Identify which cell holds the provided text, then report its (x, y) central coordinate. 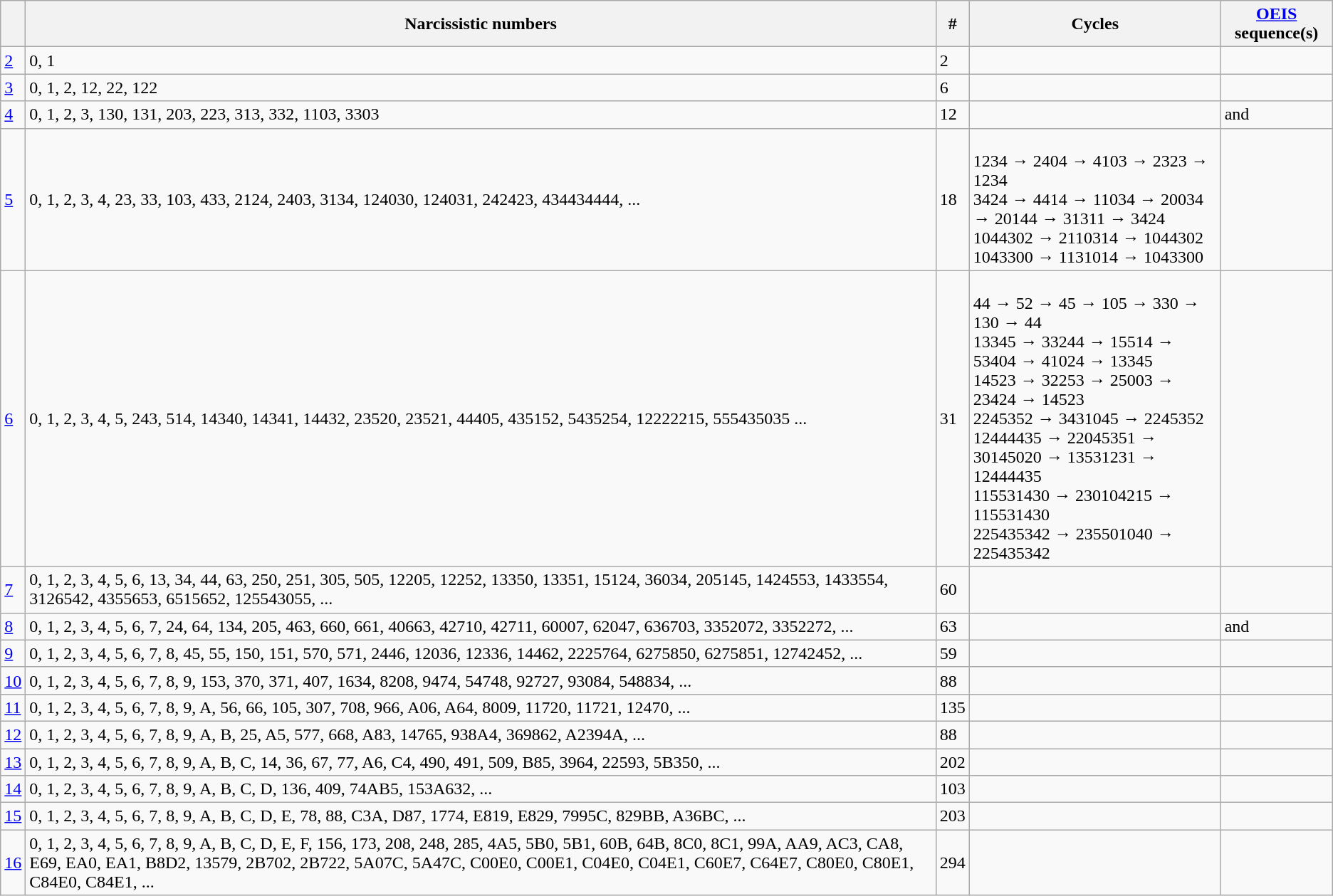
0, 1, 2, 3, 4, 5, 6, 7, 24, 64, 134, 205, 463, 660, 661, 40663, 42710, 42711, 60007, 62047, 636703, 3352072, 3352272, ... (481, 626)
202 (953, 762)
60 (953, 589)
135 (953, 707)
Cycles (1095, 24)
4 (13, 115)
5 (13, 199)
9 (13, 653)
103 (953, 789)
294 (953, 863)
0, 1, 2, 3, 4, 5, 6, 7, 8, 9, 153, 370, 371, 407, 1634, 8208, 9474, 54748, 92727, 93084, 548834, ... (481, 680)
8 (13, 626)
13 (13, 762)
3 (13, 88)
0, 1, 2, 3, 4, 5, 243, 514, 14340, 14341, 14432, 23520, 23521, 44405, 435152, 5435254, 12222215, 555435035 ... (481, 418)
0, 1, 2, 3, 130, 131, 203, 223, 313, 332, 1103, 3303 (481, 115)
203 (953, 816)
0, 1, 2, 3, 4, 5, 6, 7, 8, 9, A, B, C, 14, 36, 67, 77, A6, C4, 490, 491, 509, B85, 3964, 22593, 5B350, ... (481, 762)
63 (953, 626)
14 (13, 789)
Narcissistic numbers (481, 24)
16 (13, 863)
11 (13, 707)
15 (13, 816)
59 (953, 653)
0, 1, 2, 12, 22, 122 (481, 88)
10 (13, 680)
0, 1, 2, 3, 4, 23, 33, 103, 433, 2124, 2403, 3134, 124030, 124031, 242423, 434434444, ... (481, 199)
0, 1 (481, 60)
# (953, 24)
0, 1, 2, 3, 4, 5, 6, 7, 8, 45, 55, 150, 151, 570, 571, 2446, 12036, 12336, 14462, 2225764, 6275850, 6275851, 12742452, ... (481, 653)
1234 → 2404 → 4103 → 2323 → 12343424 → 4414 → 11034 → 20034 → 20144 → 31311 → 34241044302 → 2110314 → 10443021043300 → 1131014 → 1043300 (1095, 199)
OEIS sequence(s) (1276, 24)
0, 1, 2, 3, 4, 5, 6, 7, 8, 9, A, B, C, D, 136, 409, 74AB5, 153A632, ... (481, 789)
0, 1, 2, 3, 4, 5, 6, 7, 8, 9, A, B, C, D, E, 78, 88, C3A, D87, 1774, E819, E829, 7995C, 829BB, A36BC, ... (481, 816)
18 (953, 199)
0, 1, 2, 3, 4, 5, 6, 7, 8, 9, A, 56, 66, 105, 307, 708, 966, A06, A64, 8009, 11720, 11721, 12470, ... (481, 707)
0, 1, 2, 3, 4, 5, 6, 7, 8, 9, A, B, 25, A5, 577, 668, A83, 14765, 938A4, 369862, A2394A, ... (481, 734)
31 (953, 418)
7 (13, 589)
